Return [X, Y] of the center of cell containing provided text 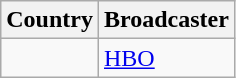
HBO [166, 58]
Broadcaster [166, 20]
Country [50, 20]
